Find where the given text appears and provide that cell's center as [x, y] coordinate. 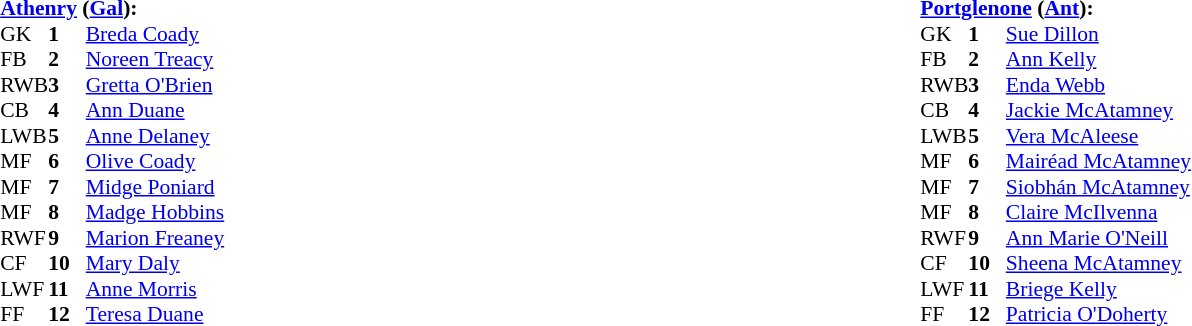
Jackie McAtamney [1098, 111]
Vera McAleese [1098, 136]
Siobhán McAtamney [1098, 187]
Ann Kelly [1098, 59]
Breda Coady [156, 34]
Gretta O'Brien [156, 85]
Anne Morris [156, 289]
Mairéad McAtamney [1098, 161]
Sheena McAtamney [1098, 263]
Noreen Treacy [156, 59]
Ann Marie O'Neill [1098, 238]
Enda Webb [1098, 85]
Anne Delaney [156, 136]
Madge Hobbins [156, 213]
Marion Freaney [156, 238]
Sue Dillon [1098, 34]
Olive Coady [156, 161]
Midge Poniard [156, 187]
Mary Daly [156, 263]
Briege Kelly [1098, 289]
Claire McIlvenna [1098, 213]
Ann Duane [156, 111]
